From the cell containing the given text, extract its center point as [X, Y] coordinate. 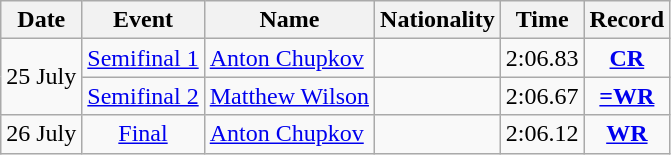
CR [627, 58]
Final [143, 134]
2:06.83 [542, 58]
2:06.67 [542, 96]
Semifinal 1 [143, 58]
Semifinal 2 [143, 96]
2:06.12 [542, 134]
Nationality [438, 20]
25 July [42, 77]
Event [143, 20]
Date [42, 20]
WR [627, 134]
Time [542, 20]
Name [289, 20]
Record [627, 20]
Matthew Wilson [289, 96]
=WR [627, 96]
26 July [42, 134]
